Scan for the cell matching the given text and deliver its [X, Y] coordinate at center. 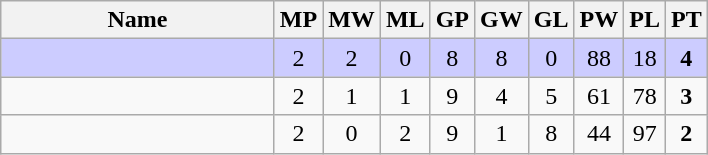
3 [687, 96]
97 [645, 134]
61 [599, 96]
78 [645, 96]
PW [599, 20]
88 [599, 58]
5 [551, 96]
GP [452, 20]
PL [645, 20]
PT [687, 20]
ML [405, 20]
18 [645, 58]
MW [352, 20]
Name [138, 20]
MP [298, 20]
GL [551, 20]
GW [502, 20]
44 [599, 134]
